Return (x, y) of the center of cell containing provided text 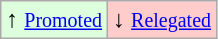
↑ Promoted (54, 20)
↓ Relegated (162, 20)
